For the text-containing cell, return its midpoint in [X, Y] coordinate format. 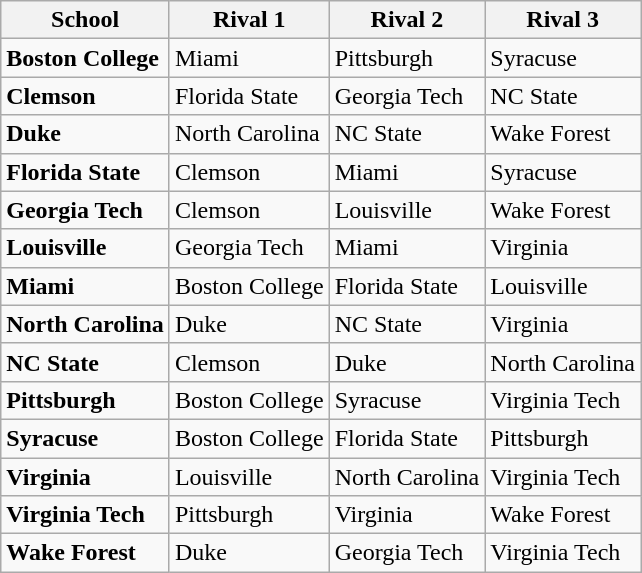
Rival 1 [249, 20]
School [86, 20]
Rival 2 [407, 20]
Rival 3 [563, 20]
